From the cell containing the given text, extract its center point as (X, Y) coordinate. 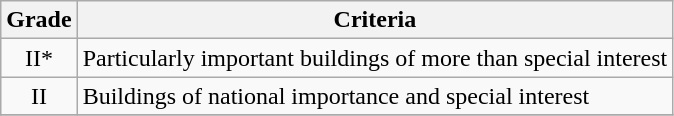
II (39, 96)
Particularly important buildings of more than special interest (375, 58)
Buildings of national importance and special interest (375, 96)
Grade (39, 20)
Criteria (375, 20)
II* (39, 58)
